Search for the cell housing the specified text and yield its [X, Y] center coordinate. 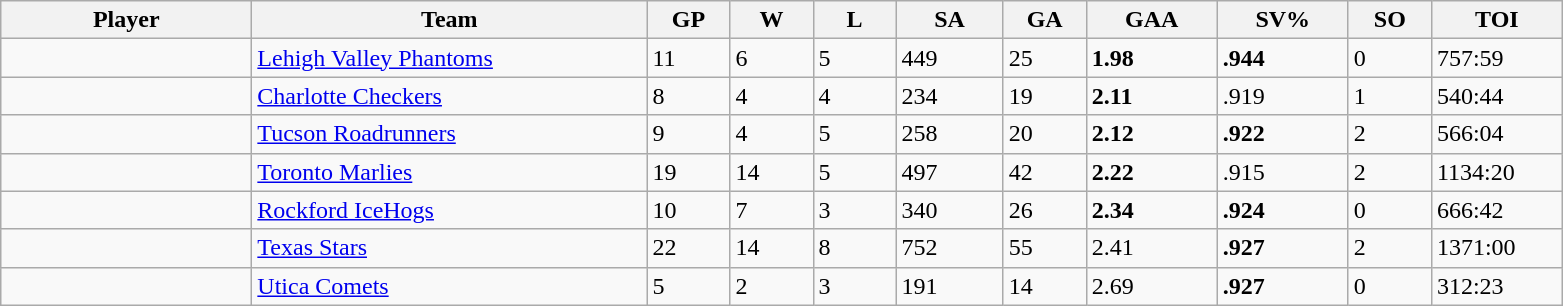
312:23 [1496, 286]
566:04 [1496, 134]
Utica Comets [450, 286]
2.11 [1152, 96]
1 [1390, 96]
SA [950, 20]
L [854, 20]
11 [688, 58]
W [772, 20]
Rockford IceHogs [450, 210]
191 [950, 286]
Lehigh Valley Phantoms [450, 58]
GA [1044, 20]
540:44 [1496, 96]
9 [688, 134]
Player [126, 20]
25 [1044, 58]
Texas Stars [450, 248]
234 [950, 96]
258 [950, 134]
20 [1044, 134]
10 [688, 210]
757:59 [1496, 58]
2.41 [1152, 248]
TOI [1496, 20]
449 [950, 58]
2.12 [1152, 134]
SV% [1282, 20]
1.98 [1152, 58]
7 [772, 210]
752 [950, 248]
Tucson Roadrunners [450, 134]
.919 [1282, 96]
55 [1044, 248]
2.69 [1152, 286]
GAA [1152, 20]
6 [772, 58]
1371:00 [1496, 248]
22 [688, 248]
26 [1044, 210]
1134:20 [1496, 172]
.915 [1282, 172]
.944 [1282, 58]
Toronto Marlies [450, 172]
Charlotte Checkers [450, 96]
497 [950, 172]
GP [688, 20]
42 [1044, 172]
SO [1390, 20]
.922 [1282, 134]
Team [450, 20]
666:42 [1496, 210]
340 [950, 210]
.924 [1282, 210]
2.34 [1152, 210]
2.22 [1152, 172]
